Scan for the cell matching the given text and deliver its [x, y] coordinate at center. 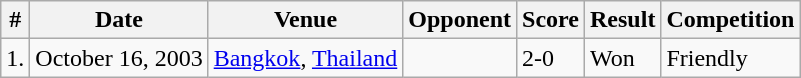
Competition [730, 20]
Venue [306, 20]
Opponent [460, 20]
1. [16, 58]
2-0 [551, 58]
Date [119, 20]
October 16, 2003 [119, 58]
Bangkok, Thailand [306, 58]
# [16, 20]
Result [623, 20]
Score [551, 20]
Won [623, 58]
Friendly [730, 58]
